Search for the cell housing the specified text and yield its [x, y] center coordinate. 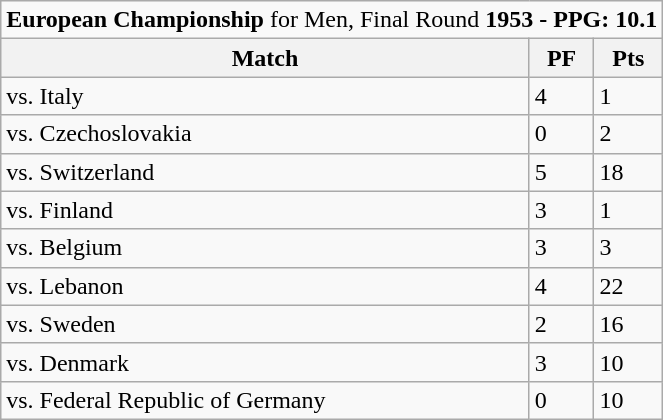
22 [628, 286]
vs. Lebanon [266, 286]
vs. Belgium [266, 248]
European Championship for Men, Final Round 1953 - PPG: 10.1 [332, 20]
16 [628, 324]
vs. Czechoslovakia [266, 134]
PF [562, 58]
vs. Denmark [266, 362]
vs. Sweden [266, 324]
vs. Finland [266, 210]
vs. Switzerland [266, 172]
Match [266, 58]
vs. Italy [266, 96]
vs. Federal Republic of Germany [266, 400]
5 [562, 172]
Pts [628, 58]
18 [628, 172]
